Determine the (x, y) coordinate at the center of the cell enclosing the given text.  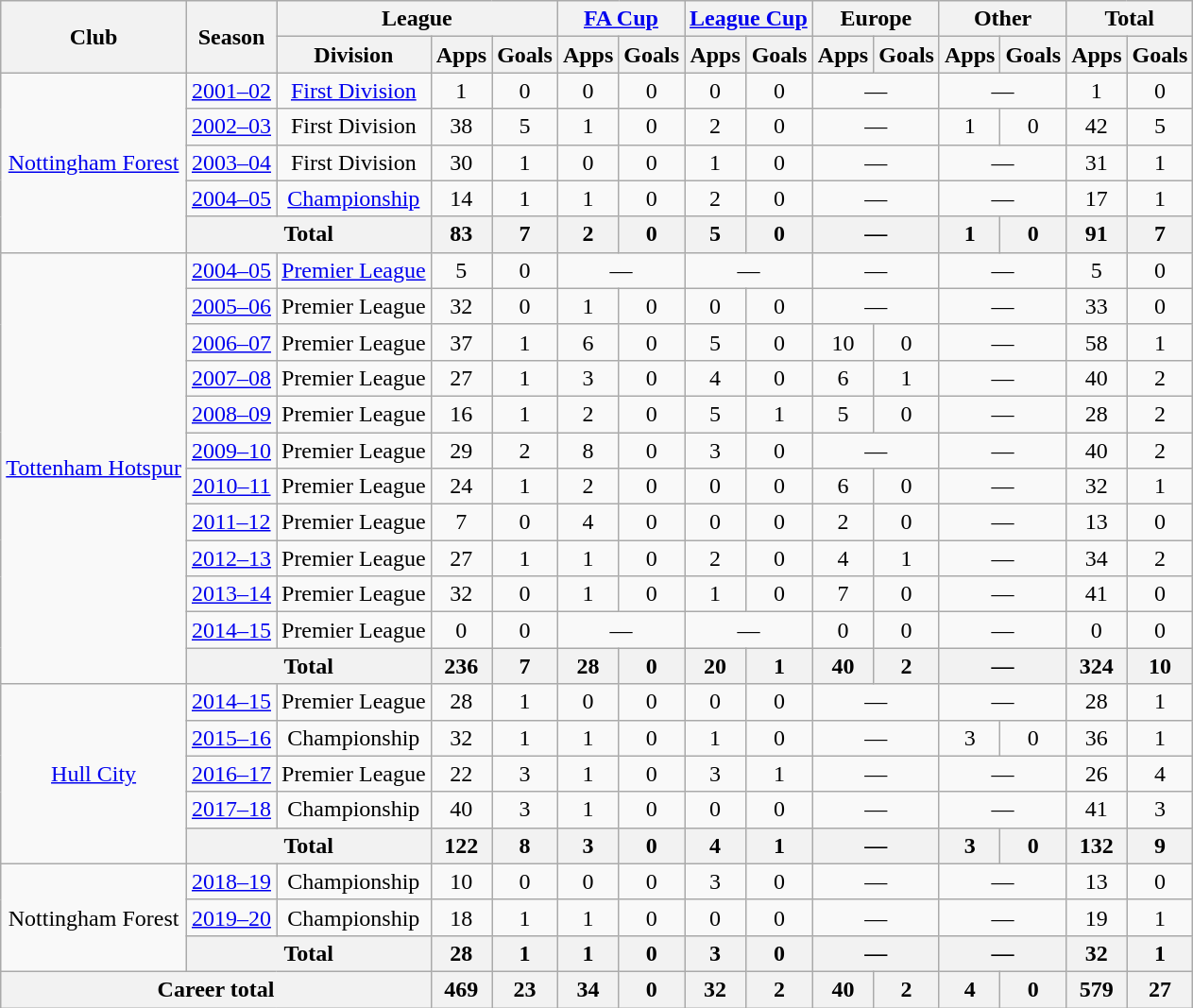
2001–02 (230, 91)
42 (1097, 127)
14 (461, 198)
31 (1097, 162)
23 (525, 989)
2008–09 (230, 414)
Other (1002, 19)
36 (1097, 738)
Tottenham Hotspur (94, 469)
37 (461, 342)
Hull City (94, 774)
132 (1097, 846)
2005–06 (230, 306)
26 (1097, 774)
17 (1097, 198)
League (417, 19)
2006–07 (230, 342)
16 (461, 414)
FA Cup (621, 19)
38 (461, 127)
Europe (876, 19)
Season (230, 37)
22 (461, 774)
579 (1097, 989)
2018–19 (230, 881)
469 (461, 989)
2015–16 (230, 738)
236 (461, 666)
2013–14 (230, 594)
2009–10 (230, 451)
2002–03 (230, 127)
19 (1097, 917)
324 (1097, 666)
83 (461, 234)
Career total (215, 989)
9 (1160, 846)
2011–12 (230, 522)
Division (353, 55)
20 (716, 666)
30 (461, 162)
2017–18 (230, 810)
18 (461, 917)
Club (94, 37)
2003–04 (230, 162)
29 (461, 451)
122 (461, 846)
2016–17 (230, 774)
58 (1097, 342)
2007–08 (230, 378)
91 (1097, 234)
2010–11 (230, 487)
24 (461, 487)
2012–13 (230, 558)
33 (1097, 306)
League Cup (749, 19)
2019–20 (230, 917)
